Pinpoint the cell where the given text exists, returning its [X, Y] midpoint coordinate. 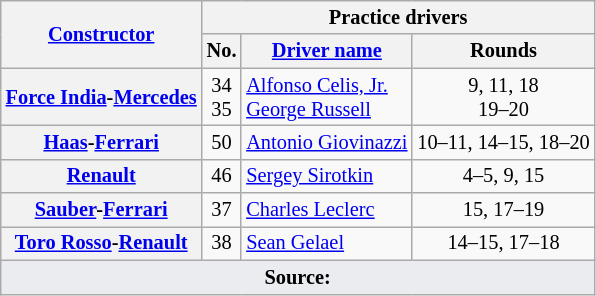
Driver name [326, 51]
Charles Leclerc [326, 210]
Renault [102, 176]
Alfonso Celis, Jr. George Russell [326, 97]
No. [222, 51]
10–11, 14–15, 18–20 [503, 142]
3435 [222, 97]
Source: [298, 277]
Toro Rosso-Renault [102, 243]
46 [222, 176]
Force India-Mercedes [102, 97]
Constructor [102, 34]
37 [222, 210]
50 [222, 142]
Sergey Sirotkin [326, 176]
Antonio Giovinazzi [326, 142]
15, 17–19 [503, 210]
Rounds [503, 51]
9, 11, 1819–20 [503, 97]
Sauber-Ferrari [102, 210]
14–15, 17–18 [503, 243]
Haas-Ferrari [102, 142]
4–5, 9, 15 [503, 176]
Practice drivers [398, 17]
Sean Gelael [326, 243]
38 [222, 243]
